Search for the cell housing the specified text and yield its (X, Y) center coordinate. 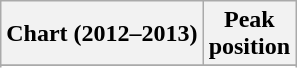
Peakposition (249, 34)
Chart (2012–2013) (102, 34)
